Identify which cell holds the provided text, then report its (x, y) central coordinate. 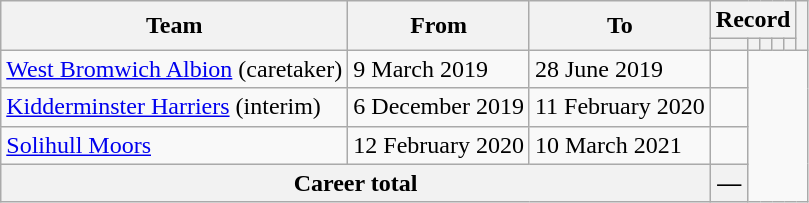
10 March 2021 (620, 145)
12 February 2020 (439, 145)
From (439, 26)
28 June 2019 (620, 69)
6 December 2019 (439, 107)
Solihull Moors (174, 145)
Team (174, 26)
Career total (356, 183)
— (729, 183)
11 February 2020 (620, 107)
9 March 2019 (439, 69)
To (620, 26)
West Bromwich Albion (caretaker) (174, 69)
Kidderminster Harriers (interim) (174, 107)
Record (753, 20)
